Detect which cell encompasses the target text, then output its (x, y) center coordinate. 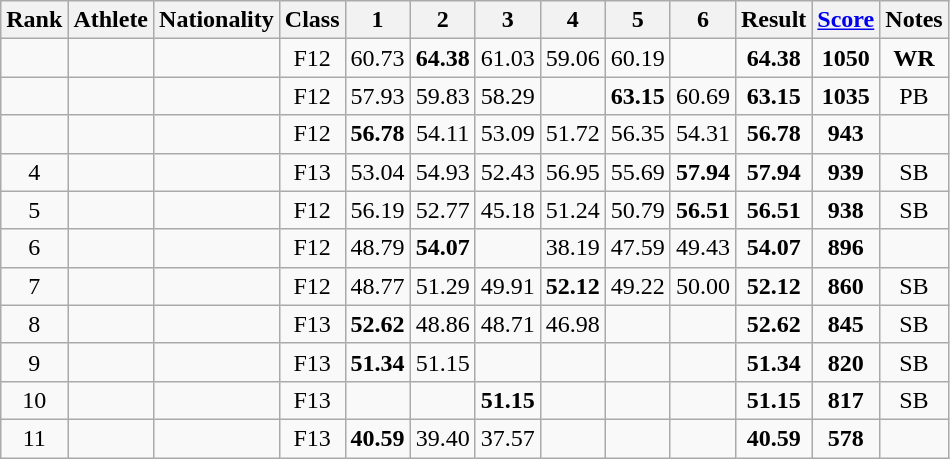
943 (846, 134)
60.69 (702, 96)
56.95 (572, 172)
49.91 (508, 286)
60.73 (378, 58)
Result (773, 20)
820 (846, 362)
938 (846, 210)
49.43 (702, 248)
49.22 (638, 286)
860 (846, 286)
578 (846, 438)
817 (846, 400)
61.03 (508, 58)
8 (34, 324)
47.59 (638, 248)
59.06 (572, 58)
PB (914, 96)
Nationality (217, 20)
54.11 (442, 134)
Athlete (111, 20)
37.57 (508, 438)
1035 (846, 96)
48.86 (442, 324)
56.35 (638, 134)
51.24 (572, 210)
50.00 (702, 286)
51.72 (572, 134)
58.29 (508, 96)
Notes (914, 20)
10 (34, 400)
1 (378, 20)
59.83 (442, 96)
2 (442, 20)
9 (34, 362)
45.18 (508, 210)
53.04 (378, 172)
845 (846, 324)
57.93 (378, 96)
Rank (34, 20)
7 (34, 286)
50.79 (638, 210)
939 (846, 172)
55.69 (638, 172)
896 (846, 248)
48.77 (378, 286)
56.19 (378, 210)
54.31 (702, 134)
46.98 (572, 324)
52.43 (508, 172)
48.71 (508, 324)
WR (914, 58)
51.29 (442, 286)
54.93 (442, 172)
52.77 (442, 210)
Class (312, 20)
48.79 (378, 248)
11 (34, 438)
1050 (846, 58)
60.19 (638, 58)
53.09 (508, 134)
38.19 (572, 248)
Score (846, 20)
39.40 (442, 438)
3 (508, 20)
